Extract the [X, Y] coordinate from the center of the cell holding the provided text.  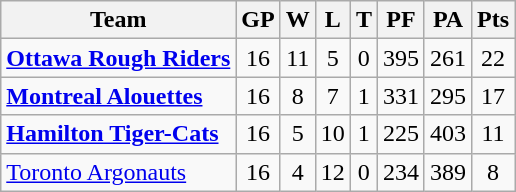
GP [258, 20]
12 [332, 172]
10 [332, 134]
234 [400, 172]
T [364, 20]
403 [448, 134]
Ottawa Rough Riders [118, 58]
225 [400, 134]
17 [494, 96]
Toronto Argonauts [118, 172]
Team [118, 20]
W [298, 20]
PA [448, 20]
Montreal Alouettes [118, 96]
295 [448, 96]
7 [332, 96]
4 [298, 172]
Hamilton Tiger-Cats [118, 134]
395 [400, 58]
261 [448, 58]
Pts [494, 20]
331 [400, 96]
L [332, 20]
22 [494, 58]
PF [400, 20]
389 [448, 172]
